Provide the [x, y] coordinate of the cell's center where the given text is located.  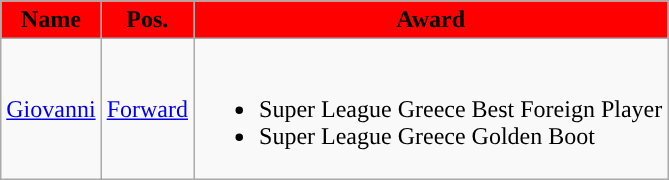
Giovanni [51, 109]
Pos. [147, 20]
Award [431, 20]
Super League Greece Best Foreign PlayerSuper League Greece Golden Boot [431, 109]
Forward [147, 109]
Name [51, 20]
